Find where the given text appears and provide that cell's center as [x, y] coordinate. 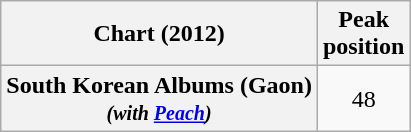
Peakposition [363, 34]
Chart (2012) [160, 34]
48 [363, 98]
South Korean Albums (Gaon)(with Peach) [160, 98]
